Return the [x, y] coordinate for the center point of the cell that contains the specified text.  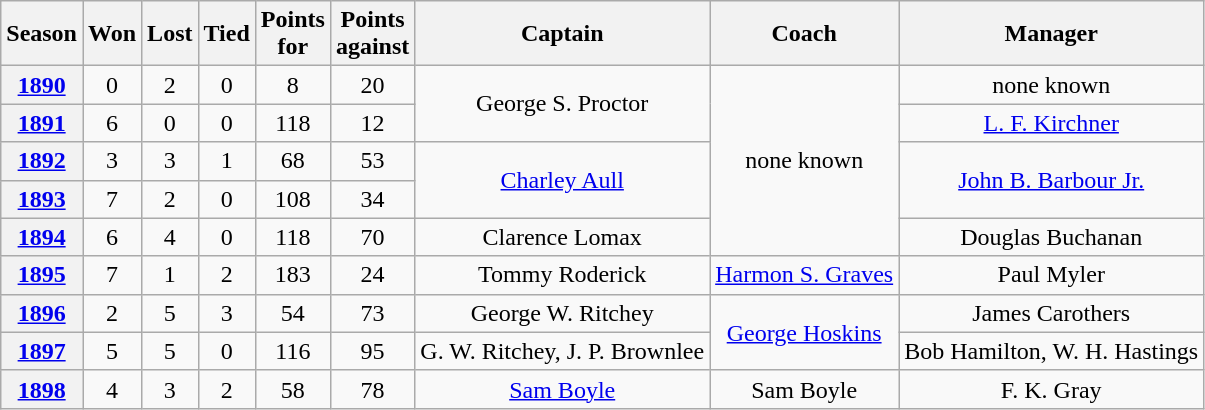
1893 [42, 199]
John B. Barbour Jr. [1052, 180]
Bob Hamilton, W. H. Hastings [1052, 351]
Harmon S. Graves [804, 275]
1898 [42, 389]
George Hoskins [804, 332]
34 [372, 199]
1890 [42, 85]
183 [292, 275]
Clarence Lomax [562, 237]
James Carothers [1052, 313]
Captain [562, 34]
1895 [42, 275]
53 [372, 161]
George S. Proctor [562, 104]
Lost [170, 34]
Douglas Buchanan [1052, 237]
Tommy Roderick [562, 275]
L. F. Kirchner [1052, 123]
54 [292, 313]
20 [372, 85]
1894 [42, 237]
1897 [42, 351]
1896 [42, 313]
G. W. Ritchey, J. P. Brownlee [562, 351]
68 [292, 161]
8 [292, 85]
95 [372, 351]
12 [372, 123]
Pointsagainst [372, 34]
73 [372, 313]
58 [292, 389]
Manager [1052, 34]
George W. Ritchey [562, 313]
Pointsfor [292, 34]
1891 [42, 123]
Coach [804, 34]
F. K. Gray [1052, 389]
24 [372, 275]
116 [292, 351]
108 [292, 199]
Won [112, 34]
1892 [42, 161]
78 [372, 389]
Paul Myler [1052, 275]
70 [372, 237]
Charley Aull [562, 180]
Tied [226, 34]
Season [42, 34]
